Search for the cell housing the specified text and yield its (X, Y) center coordinate. 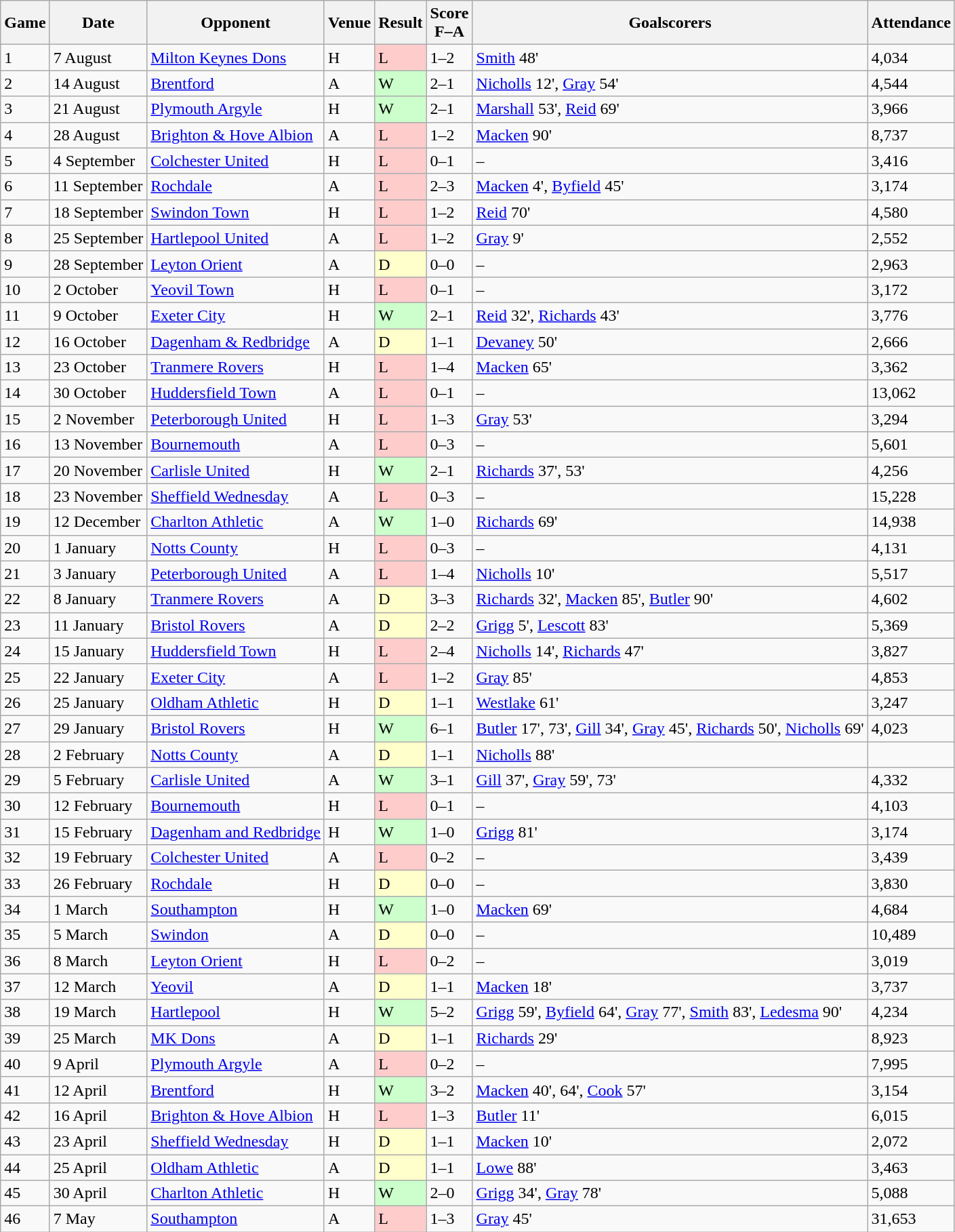
5,517 (911, 574)
Grigg 59', Byfield 64', Gray 77', Smith 83', Ledesma 90' (670, 1012)
3–2 (449, 1090)
7 May (98, 1219)
4,103 (911, 806)
7 (25, 212)
16 April (98, 1115)
8,923 (911, 1038)
42 (25, 1115)
Lowe 88' (670, 1167)
12 December (98, 522)
4,234 (911, 1012)
Macken 69' (670, 909)
1 January (98, 548)
6,015 (911, 1115)
3,294 (911, 419)
Game (25, 23)
23 (25, 625)
31 (25, 832)
3,737 (911, 987)
Nicholls 10' (670, 574)
21 (25, 574)
20 November (98, 471)
3,439 (911, 858)
5,088 (911, 1193)
8 March (98, 961)
15,228 (911, 496)
12 (25, 341)
Reid 32', Richards 43' (670, 315)
Dagenham & Redbridge (236, 341)
24 (25, 651)
9 October (98, 315)
30 (25, 806)
2 November (98, 419)
43 (25, 1141)
35 (25, 935)
12 March (98, 987)
5 March (98, 935)
4,131 (911, 548)
Macken 90' (670, 135)
Gray 53' (670, 419)
4,034 (911, 58)
28 (25, 755)
4,602 (911, 599)
Richards 29' (670, 1038)
2 October (98, 290)
Swindon (236, 935)
37 (25, 987)
Nicholls 14', Richards 47' (670, 651)
18 September (98, 212)
5 February (98, 780)
9 (25, 264)
6–1 (449, 728)
Hartlepool United (236, 238)
2,072 (911, 1141)
38 (25, 1012)
41 (25, 1090)
3,966 (911, 109)
5,601 (911, 445)
20 (25, 548)
9 April (98, 1064)
45 (25, 1193)
5 (25, 161)
10,489 (911, 935)
Date (98, 23)
2–2 (449, 625)
13 (25, 367)
32 (25, 858)
28 September (98, 264)
Richards 32', Macken 85', Butler 90' (670, 599)
10 (25, 290)
14 (25, 393)
3,172 (911, 290)
27 (25, 728)
4,332 (911, 780)
Swindon Town (236, 212)
3–3 (449, 599)
19 February (98, 858)
5–2 (449, 1012)
40 (25, 1064)
25 September (98, 238)
33 (25, 883)
Nicholls 88' (670, 755)
3,019 (911, 961)
23 November (98, 496)
12 April (98, 1090)
5,369 (911, 625)
19 March (98, 1012)
3,416 (911, 161)
4,544 (911, 83)
3,362 (911, 367)
8,737 (911, 135)
4,023 (911, 728)
Grigg 5', Lescott 83' (670, 625)
3–1 (449, 780)
7 August (98, 58)
28 August (98, 135)
3,776 (911, 315)
2 February (98, 755)
15 (25, 419)
14 August (98, 83)
26 (25, 702)
Attendance (911, 23)
Gray 9' (670, 238)
16 October (98, 341)
18 (25, 496)
13 November (98, 445)
Dagenham and Redbridge (236, 832)
17 (25, 471)
Butler 17', 73', Gill 34', Gray 45', Richards 50', Nicholls 69' (670, 728)
Macken 65' (670, 367)
Devaney 50' (670, 341)
Opponent (236, 23)
31,653 (911, 1219)
3 January (98, 574)
Grigg 34', Gray 78' (670, 1193)
4,256 (911, 471)
4,580 (911, 212)
16 (25, 445)
46 (25, 1219)
Westlake 61' (670, 702)
3,830 (911, 883)
13,062 (911, 393)
Gray 85' (670, 677)
14,938 (911, 522)
44 (25, 1167)
Yeovil Town (236, 290)
36 (25, 961)
1 March (98, 909)
11 September (98, 186)
Nicholls 12', Gray 54' (670, 83)
39 (25, 1038)
4,684 (911, 909)
3,247 (911, 702)
22 January (98, 677)
25 January (98, 702)
2,552 (911, 238)
Reid 70' (670, 212)
2–0 (449, 1193)
6 (25, 186)
MK Dons (236, 1038)
2,963 (911, 264)
15 February (98, 832)
30 April (98, 1193)
2 (25, 83)
26 February (98, 883)
19 (25, 522)
2–3 (449, 186)
30 October (98, 393)
ScoreF–A (449, 23)
8 (25, 238)
4 September (98, 161)
3,463 (911, 1167)
23 April (98, 1141)
29 January (98, 728)
23 October (98, 367)
Richards 37', 53' (670, 471)
4 (25, 135)
Smith 48' (670, 58)
22 (25, 599)
Gray 45' (670, 1219)
Grigg 81' (670, 832)
Macken 18' (670, 987)
Result (401, 23)
3,827 (911, 651)
Milton Keynes Dons (236, 58)
8 January (98, 599)
1 (25, 58)
Yeovil (236, 987)
Macken 10' (670, 1141)
29 (25, 780)
Butler 11' (670, 1115)
Hartlepool (236, 1012)
Richards 69' (670, 522)
2,666 (911, 341)
Goalscorers (670, 23)
Venue (349, 23)
Macken 40', 64', Cook 57' (670, 1090)
11 January (98, 625)
25 (25, 677)
Marshall 53', Reid 69' (670, 109)
34 (25, 909)
2–4 (449, 651)
Gill 37', Gray 59', 73' (670, 780)
3,154 (911, 1090)
12 February (98, 806)
7,995 (911, 1064)
25 March (98, 1038)
25 April (98, 1167)
11 (25, 315)
4,853 (911, 677)
15 January (98, 651)
Macken 4', Byfield 45' (670, 186)
21 August (98, 109)
3 (25, 109)
